Output the [x, y] coordinate of the center of the cell containing the given text.  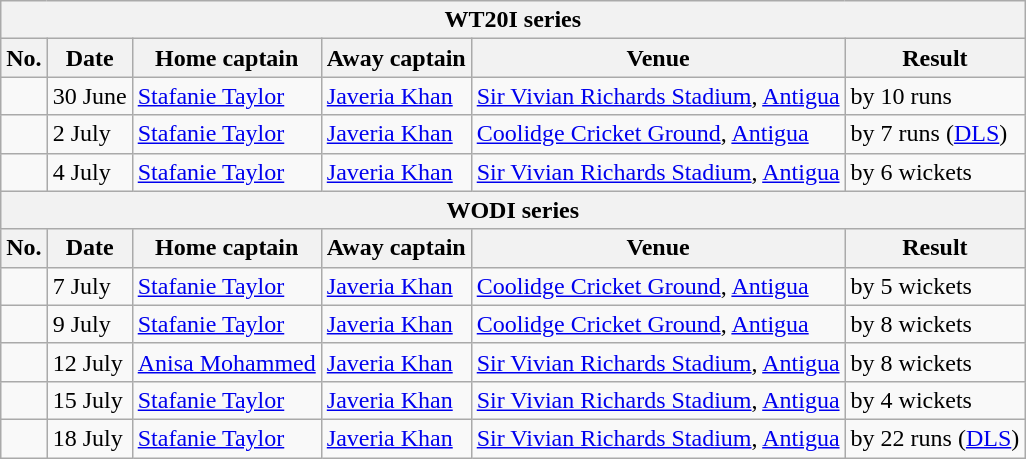
WODI series [513, 210]
by 22 runs (DLS) [935, 438]
7 July [90, 286]
30 June [90, 96]
4 July [90, 172]
by 7 runs (DLS) [935, 134]
Anisa Mohammed [226, 362]
by 5 wickets [935, 286]
18 July [90, 438]
12 July [90, 362]
by 6 wickets [935, 172]
9 July [90, 324]
2 July [90, 134]
15 July [90, 400]
WT20I series [513, 20]
by 10 runs [935, 96]
by 4 wickets [935, 400]
